Find where the given text appears and provide that cell's center as [X, Y] coordinate. 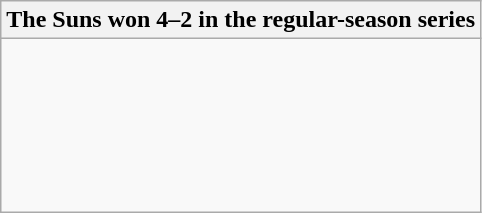
The Suns won 4–2 in the regular-season series [241, 20]
